From the cell containing the given text, extract its center point as [X, Y] coordinate. 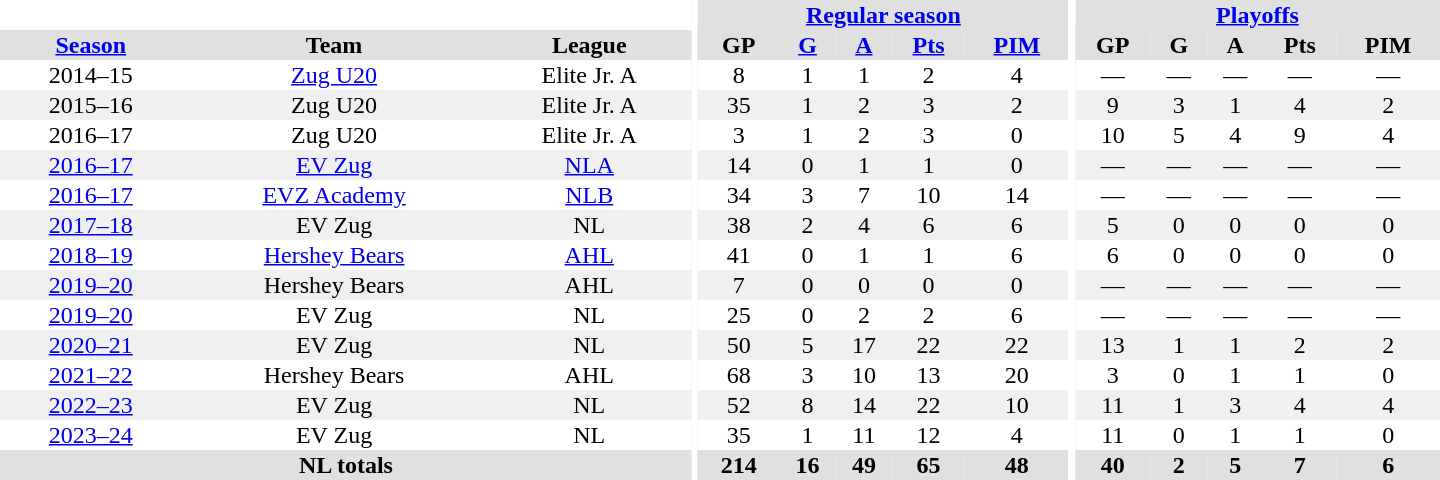
Regular season [884, 15]
38 [738, 225]
EVZ Academy [334, 195]
40 [1113, 465]
NLB [590, 195]
214 [738, 465]
68 [738, 375]
2014–15 [90, 75]
NLA [590, 165]
52 [738, 405]
2020–21 [90, 345]
34 [738, 195]
12 [928, 435]
20 [1017, 375]
2022–23 [90, 405]
Season [90, 45]
2018–19 [90, 255]
16 [807, 465]
2015–16 [90, 105]
49 [864, 465]
48 [1017, 465]
2023–24 [90, 435]
2021–22 [90, 375]
League [590, 45]
25 [738, 315]
41 [738, 255]
Team [334, 45]
50 [738, 345]
2017–18 [90, 225]
Playoffs [1258, 15]
17 [864, 345]
NL totals [346, 465]
65 [928, 465]
